Capture the cell that displays the provided text and extract its [X, Y] central coordinate. 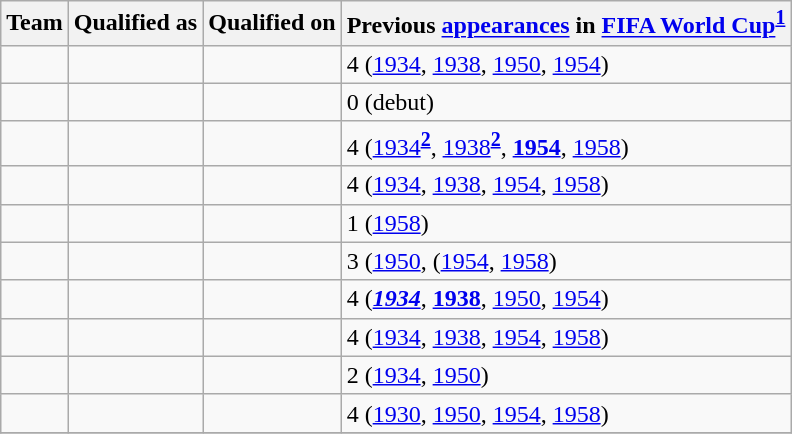
Qualified as [135, 24]
0 (debut) [566, 102]
4 (1930, 1950, 1954, 1958) [566, 413]
1 (1958) [566, 223]
4 (19342, 19382, 1954, 1958) [566, 144]
Previous appearances in FIFA World Cup1 [566, 24]
Team [35, 24]
3 (1950, (1954, 1958) [566, 261]
2 (1934, 1950) [566, 375]
Qualified on [272, 24]
